Determine the (x, y) coordinate at the center of the cell enclosing the given text.  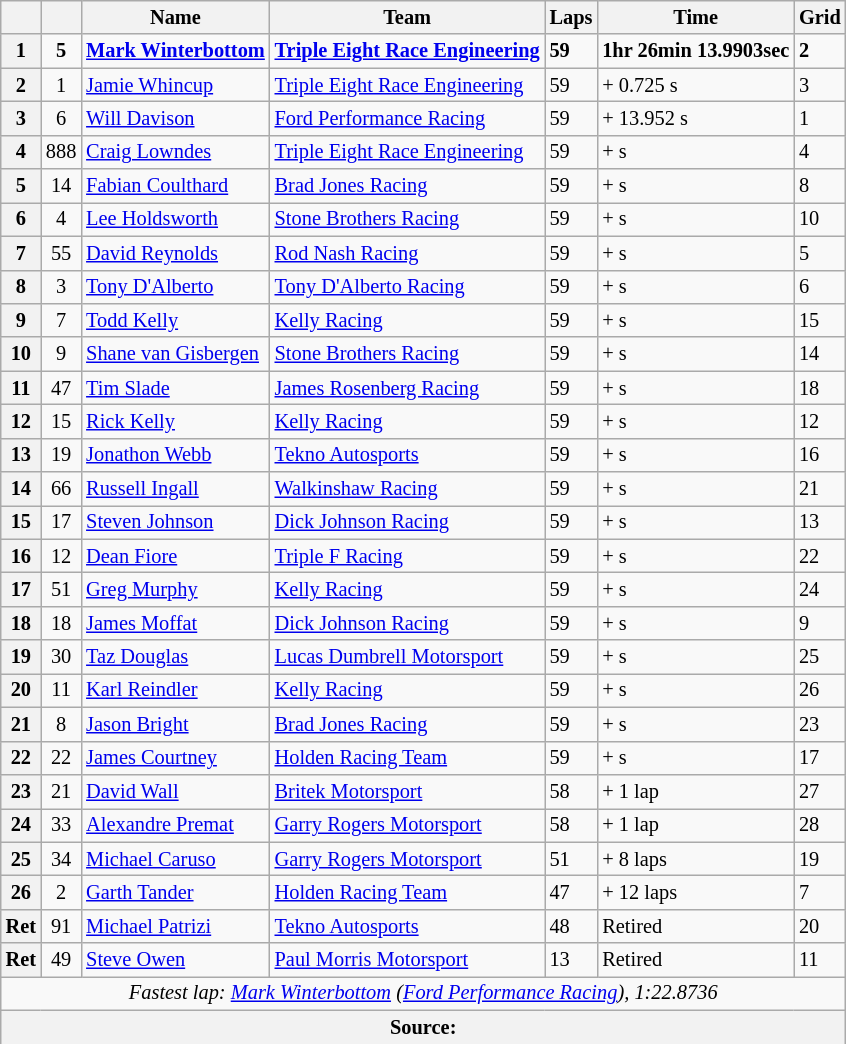
Team (408, 17)
Walkinshaw Racing (408, 489)
Russell Ingall (175, 489)
Karl Reindler (175, 690)
Michael Patrizi (175, 926)
27 (820, 791)
Jamie Whincup (175, 85)
David Reynolds (175, 253)
Lee Holdsworth (175, 219)
James Rosenberg Racing (408, 388)
Steve Owen (175, 960)
Mark Winterbottom (175, 51)
James Courtney (175, 758)
Britek Motorsport (408, 791)
Tony D'Alberto Racing (408, 287)
Paul Morris Motorsport (408, 960)
91 (61, 926)
Tim Slade (175, 388)
Jason Bright (175, 724)
Rod Nash Racing (408, 253)
+ 0.725 s (696, 85)
Grid (820, 17)
48 (572, 926)
+ 12 laps (696, 892)
28 (820, 825)
Garth Tander (175, 892)
Will Davison (175, 118)
Michael Caruso (175, 859)
+ 8 laps (696, 859)
Jonathon Webb (175, 455)
33 (61, 825)
Tony D'Alberto (175, 287)
1hr 26min 13.9903sec (696, 51)
Steven Johnson (175, 522)
Source: (424, 1027)
66 (61, 489)
James Moffat (175, 623)
Lucas Dumbrell Motorsport (408, 657)
+ 13.952 s (696, 118)
Todd Kelly (175, 320)
Ford Performance Racing (408, 118)
Taz Douglas (175, 657)
Shane van Gisbergen (175, 354)
Rick Kelly (175, 421)
Time (696, 17)
David Wall (175, 791)
888 (61, 152)
Fastest lap: Mark Winterbottom (Ford Performance Racing), 1:22.8736 (424, 993)
Craig Lowndes (175, 152)
49 (61, 960)
34 (61, 859)
Dean Fiore (175, 556)
Alexandre Premat (175, 825)
Triple F Racing (408, 556)
Laps (572, 17)
Name (175, 17)
Greg Murphy (175, 589)
30 (61, 657)
55 (61, 253)
Fabian Coulthard (175, 186)
